For the text-containing cell, return its midpoint in (X, Y) coordinate format. 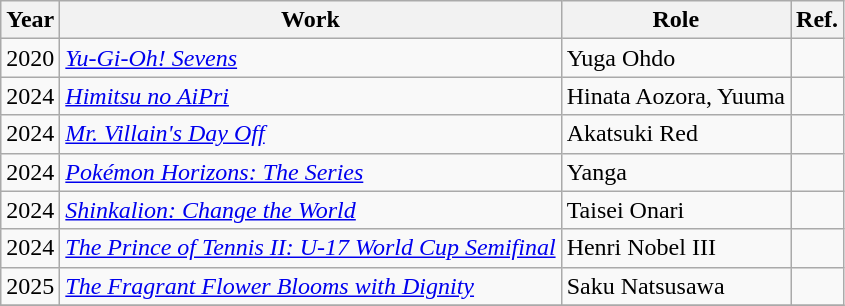
The Fragrant Flower Blooms with Dignity (310, 286)
Saku Natsusawa (676, 286)
Yu-Gi-Oh! Sevens (310, 58)
Akatsuki Red (676, 134)
Mr. Villain's Day Off (310, 134)
Henri Nobel III (676, 248)
Ref. (818, 20)
Year (30, 20)
Himitsu no AiPri (310, 96)
Yanga (676, 172)
Yuga Ohdo (676, 58)
Role (676, 20)
2025 (30, 286)
Taisei Onari (676, 210)
The Prince of Tennis II: U-17 World Cup Semifinal (310, 248)
Shinkalion: Change the World (310, 210)
Work (310, 20)
Pokémon Horizons: The Series (310, 172)
2020 (30, 58)
Hinata Aozora, Yuuma (676, 96)
